Detect which cell encompasses the target text, then output its (X, Y) center coordinate. 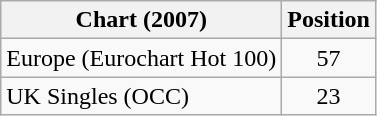
57 (329, 58)
UK Singles (OCC) (142, 96)
Chart (2007) (142, 20)
23 (329, 96)
Position (329, 20)
Europe (Eurochart Hot 100) (142, 58)
